Output the (X, Y) coordinate of the center of the cell containing the given text.  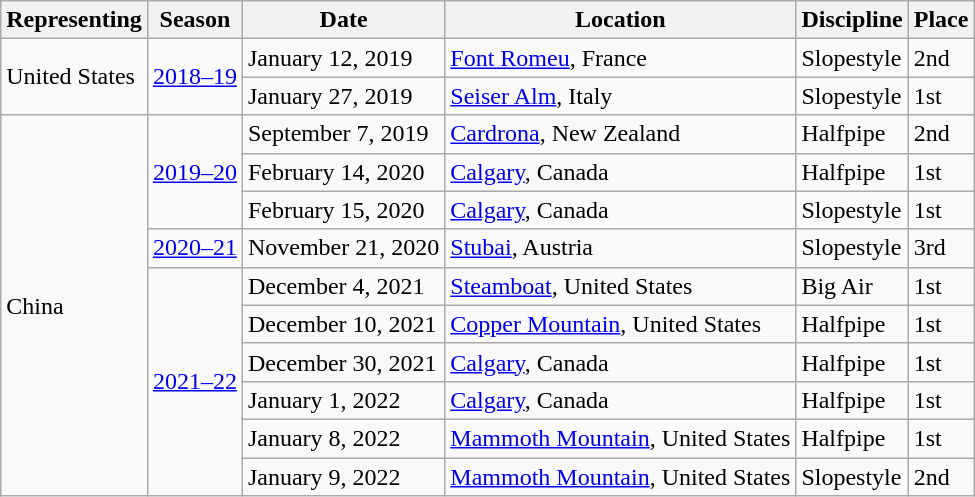
January 12, 2019 (343, 58)
China (74, 306)
Copper Mountain, United States (620, 324)
December 4, 2021 (343, 286)
Season (194, 20)
Stubai, Austria (620, 248)
2019–20 (194, 172)
December 30, 2021 (343, 362)
Discipline (852, 20)
Date (343, 20)
Steamboat, United States (620, 286)
2018–19 (194, 77)
February 14, 2020 (343, 172)
Font Romeu, France (620, 58)
Representing (74, 20)
2021–22 (194, 381)
3rd (941, 248)
January 1, 2022 (343, 400)
Seiser Alm, Italy (620, 96)
Cardrona, New Zealand (620, 134)
2020–21 (194, 248)
January 9, 2022 (343, 477)
January 8, 2022 (343, 438)
January 27, 2019 (343, 96)
December 10, 2021 (343, 324)
Place (941, 20)
February 15, 2020 (343, 210)
November 21, 2020 (343, 248)
September 7, 2019 (343, 134)
Location (620, 20)
United States (74, 77)
Big Air (852, 286)
